Extract the [X, Y] coordinate from the center of the cell holding the provided text.  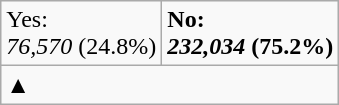
Yes:76,570 (24.8%) [82, 34]
▲ [170, 85]
No:232,034 (75.2%) [250, 34]
